Locate the cell with the specified text and output its [x, y] center coordinate. 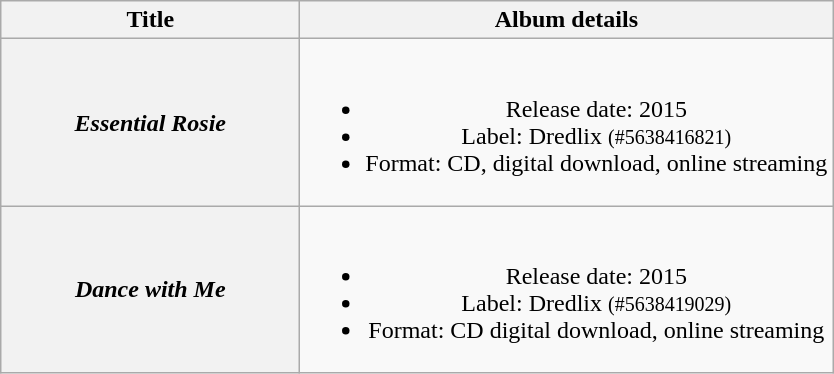
Title [150, 20]
Dance with Me [150, 290]
Essential Rosie [150, 122]
Release date: 2015Label: Dredlix (#5638416821)Format: CD, digital download, online streaming [566, 122]
Album details [566, 20]
Release date: 2015Label: Dredlix (#5638419029)Format: CD digital download, online streaming [566, 290]
